Extract the (x, y) coordinate from the center of the cell holding the provided text.  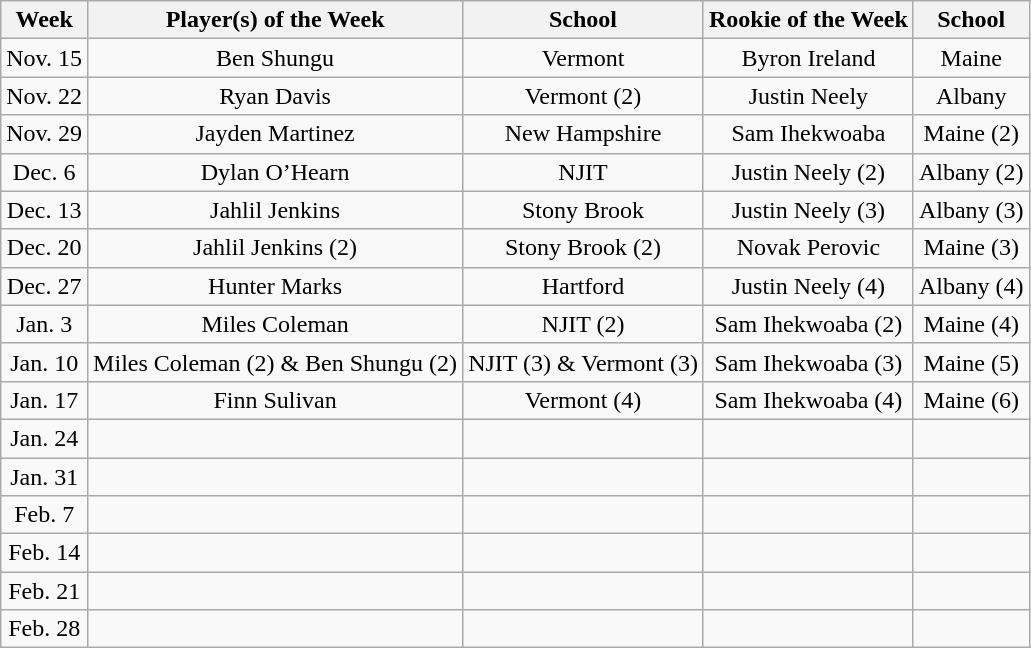
Ryan Davis (276, 96)
Vermont (584, 58)
Rookie of the Week (808, 20)
Maine (2) (971, 134)
NJIT (3) & Vermont (3) (584, 362)
Nov. 22 (44, 96)
Jayden Martinez (276, 134)
Jan. 3 (44, 324)
Justin Neely (808, 96)
Miles Coleman (276, 324)
Albany (4) (971, 286)
Sam Ihekwoaba (3) (808, 362)
Dec. 27 (44, 286)
Feb. 14 (44, 553)
Jan. 24 (44, 438)
Hartford (584, 286)
Novak Perovic (808, 248)
Maine (4) (971, 324)
Nov. 29 (44, 134)
Feb. 7 (44, 515)
Week (44, 20)
Byron Ireland (808, 58)
Sam Ihekwoaba (4) (808, 400)
Albany (2) (971, 172)
Miles Coleman (2) & Ben Shungu (2) (276, 362)
Jan. 31 (44, 477)
Jahlil Jenkins (2) (276, 248)
New Hampshire (584, 134)
Maine (3) (971, 248)
Maine (5) (971, 362)
Albany (3) (971, 210)
Hunter Marks (276, 286)
Dec. 13 (44, 210)
Justin Neely (3) (808, 210)
Maine (971, 58)
Jan. 17 (44, 400)
Feb. 28 (44, 629)
Stony Brook (2) (584, 248)
Vermont (2) (584, 96)
Justin Neely (2) (808, 172)
Jan. 10 (44, 362)
Nov. 15 (44, 58)
Dec. 6 (44, 172)
NJIT (584, 172)
NJIT (2) (584, 324)
Justin Neely (4) (808, 286)
Ben Shungu (276, 58)
Player(s) of the Week (276, 20)
Sam Ihekwoaba (2) (808, 324)
Dec. 20 (44, 248)
Vermont (4) (584, 400)
Jahlil Jenkins (276, 210)
Finn Sulivan (276, 400)
Sam Ihekwoaba (808, 134)
Maine (6) (971, 400)
Albany (971, 96)
Dylan O’Hearn (276, 172)
Feb. 21 (44, 591)
Stony Brook (584, 210)
